From the cell containing the given text, extract its center point as [x, y] coordinate. 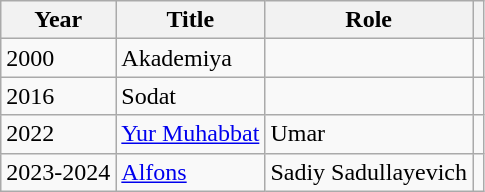
Title [190, 20]
Umar [369, 134]
Alfons [190, 172]
2022 [58, 134]
2000 [58, 58]
Role [369, 20]
Yur Muhabbat [190, 134]
Akademiya [190, 58]
2016 [58, 96]
Sadiy Sadullayevich [369, 172]
Sodat [190, 96]
Year [58, 20]
2023-2024 [58, 172]
